Provide the [x, y] coordinate of the cell's center where the given text is located.  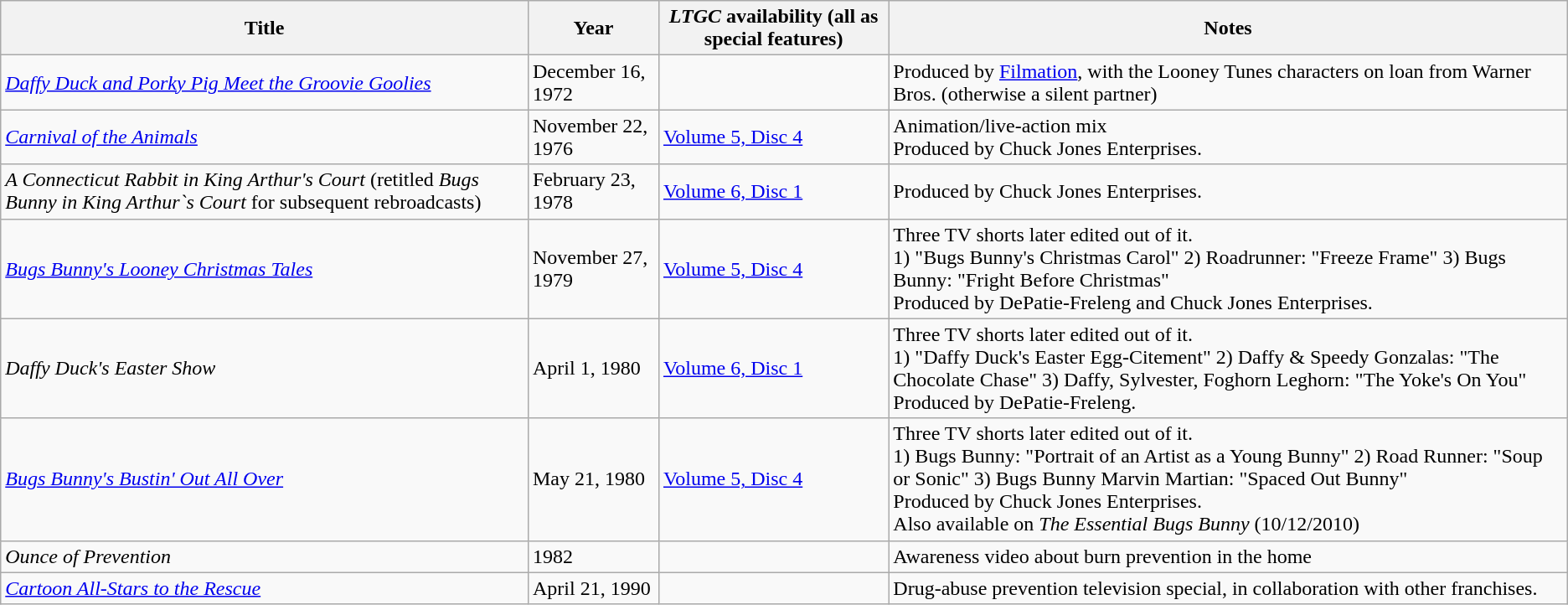
November 22, 1976 [593, 137]
Drug-abuse prevention television special, in collaboration with other franchises. [1228, 588]
Produced by Chuck Jones Enterprises. [1228, 191]
Bugs Bunny's Looney Christmas Tales [265, 268]
Animation/live-action mixProduced by Chuck Jones Enterprises. [1228, 137]
Bugs Bunny's Bustin' Out All Over [265, 479]
Daffy Duck and Porky Pig Meet the Groovie Goolies [265, 82]
December 16, 1972 [593, 82]
April 1, 1980 [593, 369]
Cartoon All-Stars to the Rescue [265, 588]
Awareness video about burn prevention in the home [1228, 556]
April 21, 1990 [593, 588]
November 27, 1979 [593, 268]
Carnival of the Animals [265, 137]
Ounce of Prevention [265, 556]
Produced by Filmation, with the Looney Tunes characters on loan from Warner Bros. (otherwise a silent partner) [1228, 82]
Daffy Duck's Easter Show [265, 369]
1982 [593, 556]
LTGC availability (all as special features) [773, 28]
May 21, 1980 [593, 479]
A Connecticut Rabbit in King Arthur's Court (retitled Bugs Bunny in King Arthur`s Court for subsequent rebroadcasts) [265, 191]
Notes [1228, 28]
Year [593, 28]
Title [265, 28]
February 23, 1978 [593, 191]
